Determine the [X, Y] coordinate at the center of the cell enclosing the given text.  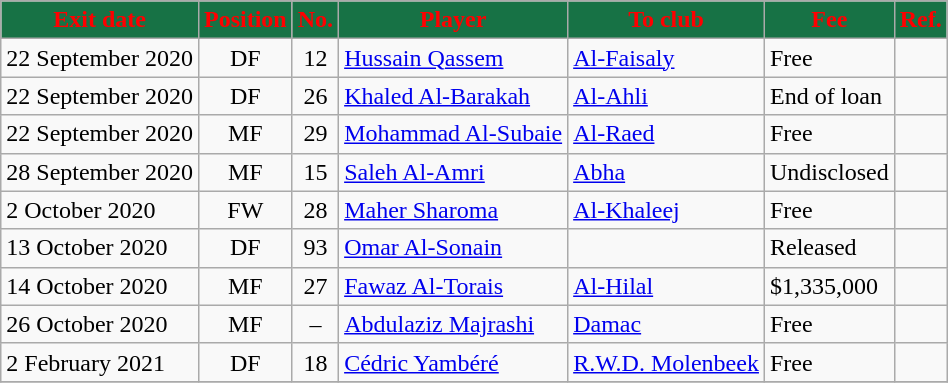
12 [315, 58]
Fee [829, 20]
Al-Faisaly [666, 58]
18 [315, 362]
Player [454, 20]
15 [315, 172]
No. [315, 20]
Omar Al-Sonain [454, 248]
26 [315, 96]
FW [245, 210]
27 [315, 286]
Fawaz Al-Torais [454, 286]
Hussain Qassem [454, 58]
Al-Ahli [666, 96]
Abdulaziz Majrashi [454, 324]
Damac [666, 324]
13 October 2020 [100, 248]
– [315, 324]
$1,335,000 [829, 286]
Position [245, 20]
Saleh Al-Amri [454, 172]
2 October 2020 [100, 210]
Khaled Al-Barakah [454, 96]
Al-Raed [666, 134]
Abha [666, 172]
28 September 2020 [100, 172]
14 October 2020 [100, 286]
28 [315, 210]
End of loan [829, 96]
Released [829, 248]
Mohammad Al-Subaie [454, 134]
2 February 2021 [100, 362]
Al-Khaleej [666, 210]
Al-Hilal [666, 286]
Undisclosed [829, 172]
Maher Sharoma [454, 210]
Exit date [100, 20]
To club [666, 20]
26 October 2020 [100, 324]
93 [315, 248]
R.W.D. Molenbeek [666, 362]
29 [315, 134]
Ref. [920, 20]
Cédric Yambéré [454, 362]
